Find where the given text appears and provide that cell's center as [X, Y] coordinate. 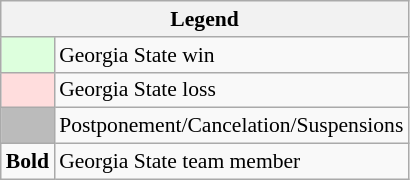
Georgia State team member [231, 162]
Legend [205, 19]
Georgia State loss [231, 90]
Georgia State win [231, 55]
Postponement/Cancelation/Suspensions [231, 126]
Bold [28, 162]
